Determine the [x, y] coordinate at the center of the cell enclosing the given text.  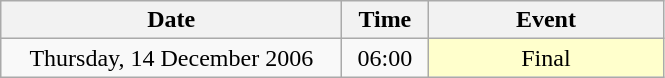
Event [546, 20]
06:00 [385, 58]
Thursday, 14 December 2006 [172, 58]
Time [385, 20]
Date [172, 20]
Final [546, 58]
